Return the (X, Y) coordinate for the center point of the cell that contains the specified text.  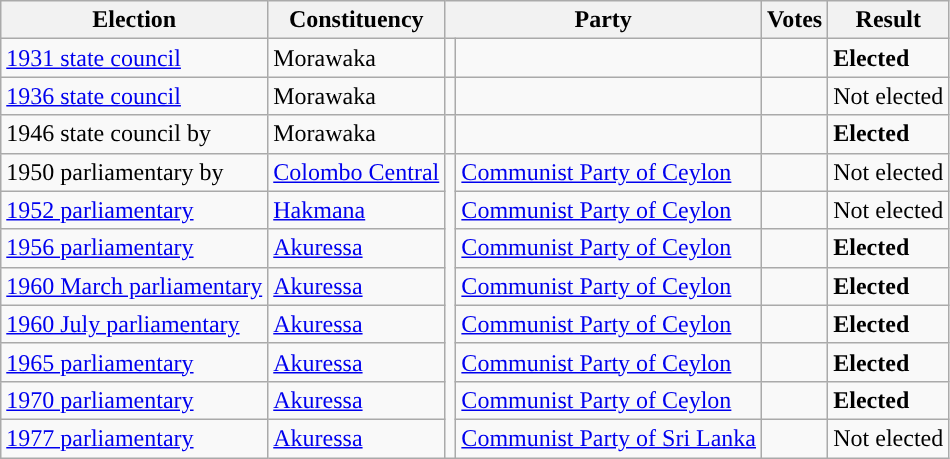
Party (604, 20)
1970 parliamentary (134, 400)
1956 parliamentary (134, 248)
Communist Party of Sri Lanka (609, 438)
1965 parliamentary (134, 362)
Colombo Central (356, 172)
Votes (795, 20)
1936 state council (134, 96)
1950 parliamentary by (134, 172)
Hakmana (356, 210)
1960 July parliamentary (134, 324)
1960 March parliamentary (134, 286)
Result (888, 20)
Election (134, 20)
Constituency (356, 20)
1931 state council (134, 58)
1952 parliamentary (134, 210)
1977 parliamentary (134, 438)
1946 state council by (134, 134)
